For the text-containing cell, return its midpoint in [X, Y] coordinate format. 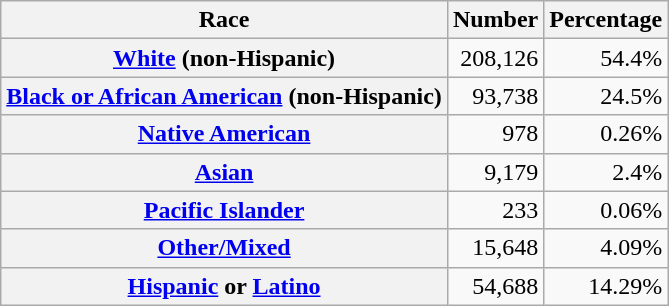
Black or African American (non-Hispanic) [224, 96]
2.4% [606, 172]
14.29% [606, 286]
0.26% [606, 134]
4.09% [606, 248]
54.4% [606, 58]
Asian [224, 172]
Percentage [606, 20]
93,738 [495, 96]
15,648 [495, 248]
Race [224, 20]
Native American [224, 134]
0.06% [606, 210]
9,179 [495, 172]
Other/Mixed [224, 248]
Pacific Islander [224, 210]
White (non-Hispanic) [224, 58]
233 [495, 210]
Number [495, 20]
978 [495, 134]
208,126 [495, 58]
24.5% [606, 96]
54,688 [495, 286]
Hispanic or Latino [224, 286]
